Determine the (x, y) coordinate at the center of the cell enclosing the given text.  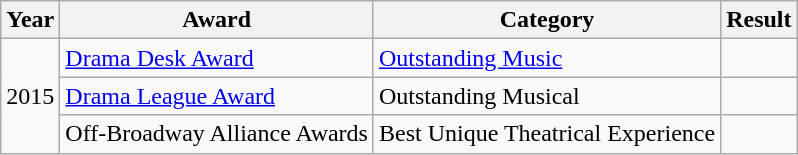
Category (546, 20)
2015 (30, 96)
Outstanding Musical (546, 96)
Result (759, 20)
Best Unique Theatrical Experience (546, 134)
Off-Broadway Alliance Awards (217, 134)
Drama Desk Award (217, 58)
Outstanding Music (546, 58)
Year (30, 20)
Drama League Award (217, 96)
Award (217, 20)
